Detect which cell encompasses the target text, then output its [X, Y] center coordinate. 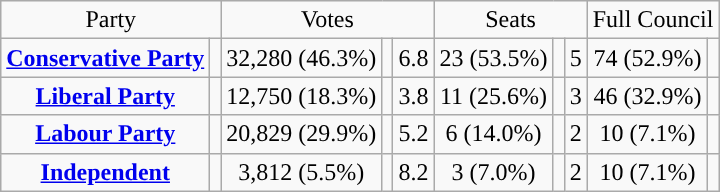
Liberal Party [106, 96]
12,750 (18.3%) [302, 96]
3,812 (5.5%) [302, 172]
6 (14.0%) [494, 134]
Votes [328, 20]
46 (32.9%) [648, 96]
5.2 [414, 134]
3 (7.0%) [494, 172]
Full Council [653, 20]
Conservative Party [106, 58]
Labour Party [106, 134]
3 [576, 96]
11 (25.6%) [494, 96]
23 (53.5%) [494, 58]
Independent [106, 172]
32,280 (46.3%) [302, 58]
Seats [510, 20]
8.2 [414, 172]
3.8 [414, 96]
6.8 [414, 58]
5 [576, 58]
74 (52.9%) [648, 58]
20,829 (29.9%) [302, 134]
Party [111, 20]
